Scan for the cell matching the given text and deliver its [x, y] coordinate at center. 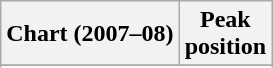
Peakposition [225, 34]
Chart (2007–08) [90, 34]
